Detect which cell encompasses the target text, then output its (X, Y) center coordinate. 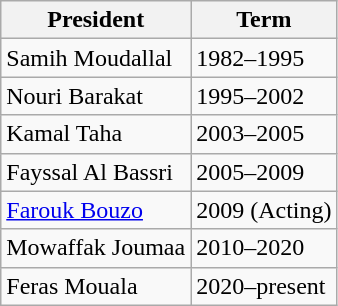
2005–2009 (264, 172)
President (96, 20)
Nouri Barakat (96, 96)
Farouk Bouzo (96, 210)
Fayssal Al Bassri (96, 172)
Samih Moudallal (96, 58)
1995–2002 (264, 96)
2020–present (264, 286)
2003–2005 (264, 134)
Kamal Taha (96, 134)
1982–1995 (264, 58)
2009 (Acting) (264, 210)
Mowaffak Joumaa (96, 248)
Feras Mouala (96, 286)
2010–2020 (264, 248)
Term (264, 20)
